Find where the given text appears and provide that cell's center as [X, Y] coordinate. 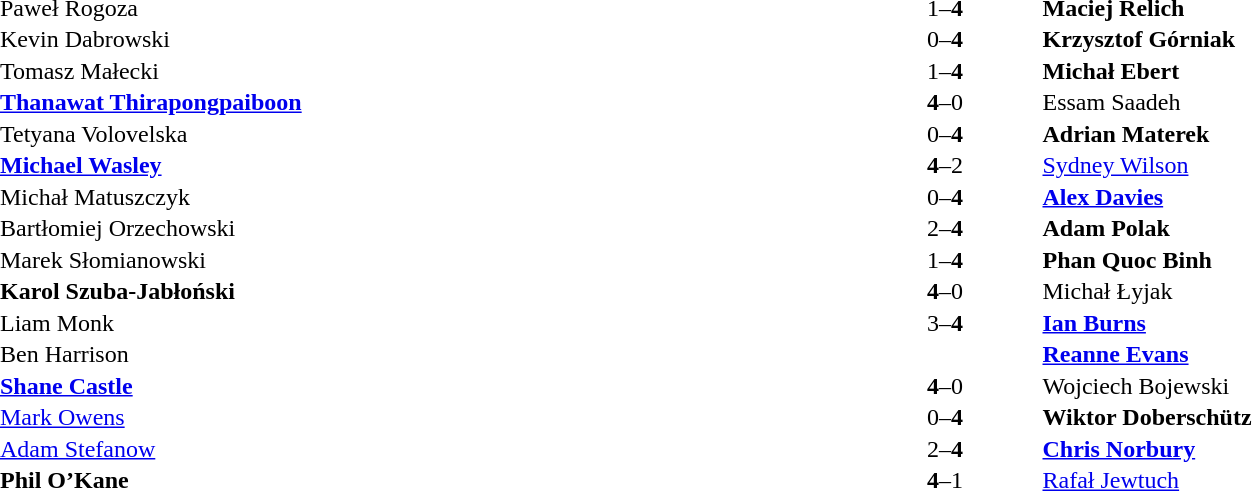
4–2 [944, 165]
3–4 [944, 323]
